Locate the cell with the specified text and output its (X, Y) center coordinate. 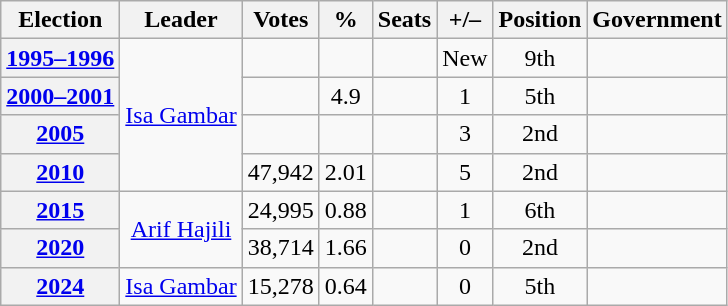
2005 (60, 134)
2024 (60, 286)
24,995 (280, 210)
2015 (60, 210)
2.01 (346, 172)
2020 (60, 248)
47,942 (280, 172)
Government (657, 20)
4.9 (346, 96)
New (465, 58)
Position (540, 20)
Votes (280, 20)
0.88 (346, 210)
+/– (465, 20)
2000–2001 (60, 96)
Seats (404, 20)
15,278 (280, 286)
Arif Hajili (181, 229)
1.66 (346, 248)
Election (60, 20)
5 (465, 172)
0.64 (346, 286)
2010 (60, 172)
Leader (181, 20)
1995–1996 (60, 58)
38,714 (280, 248)
% (346, 20)
9th (540, 58)
3 (465, 134)
6th (540, 210)
